Pinpoint the cell where the given text exists, returning its (X, Y) midpoint coordinate. 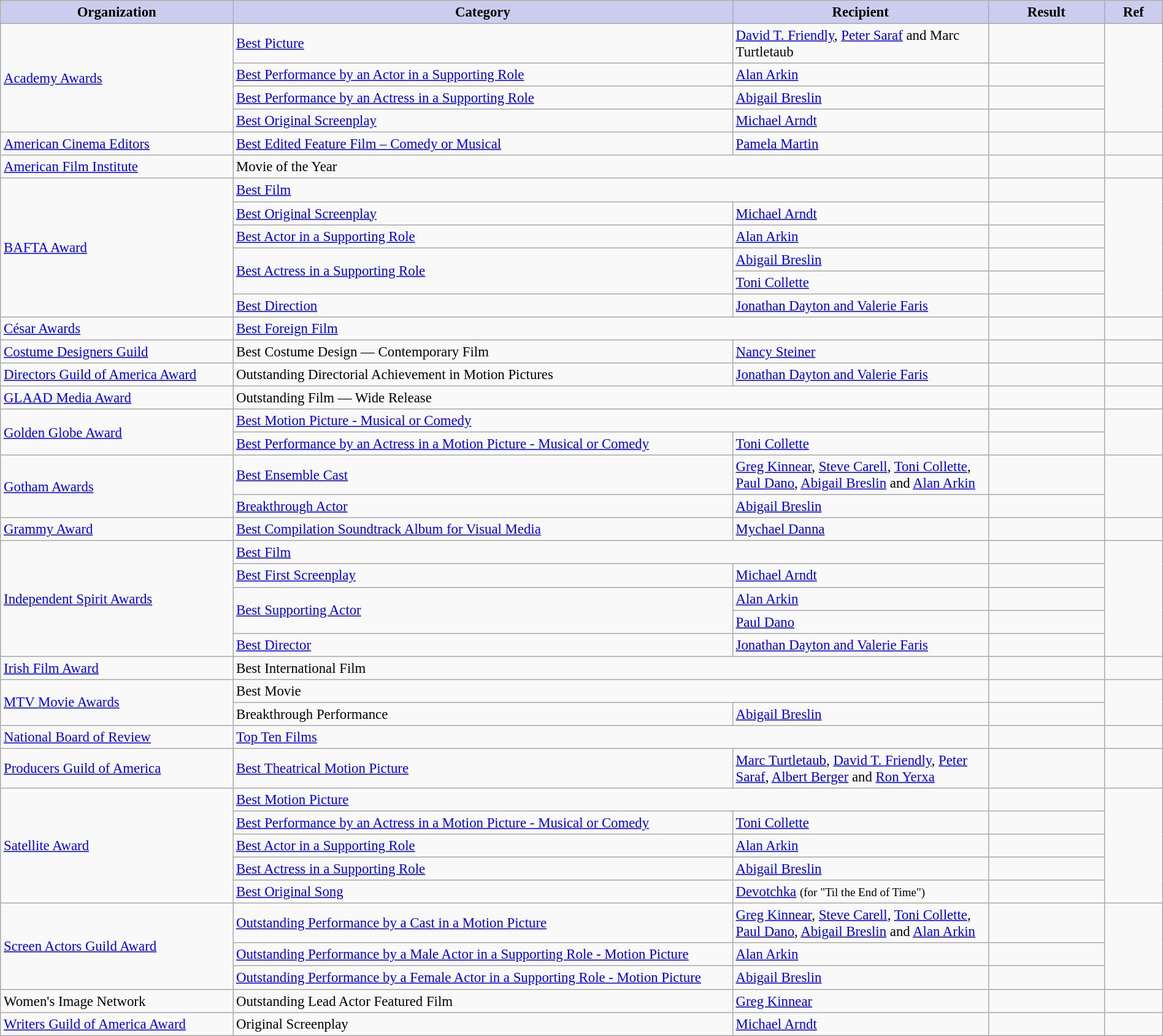
Costume Designers Guild (117, 351)
Best Performance by an Actress in a Supporting Role (483, 98)
Recipient (860, 12)
Outstanding Performance by a Female Actor in a Supporting Role - Motion Picture (483, 978)
National Board of Review (117, 737)
Original Screenplay (483, 1024)
David T. Friendly, Peter Saraf and Marc Turtletaub (860, 44)
American Film Institute (117, 167)
Best Costume Design — Contemporary Film (483, 351)
Ref (1134, 12)
Producers Guild of America (117, 768)
Best Motion Picture - Musical or Comedy (611, 421)
Best Direction (483, 305)
Movie of the Year (611, 167)
Nancy Steiner (860, 351)
Breakthrough Performance (483, 714)
Outstanding Film — Wide Release (611, 397)
Organization (117, 12)
Gotham Awards (117, 486)
Outstanding Lead Actor Featured Film (483, 1001)
Result (1046, 12)
Best Performance by an Actor in a Supporting Role (483, 75)
Best Supporting Actor (483, 610)
Directors Guild of America Award (117, 375)
Grammy Award (117, 529)
Independent Spirit Awards (117, 599)
Best Theatrical Motion Picture (483, 768)
Writers Guild of America Award (117, 1024)
Marc Turtletaub, David T. Friendly, Peter Saraf, Albert Berger and Ron Yerxa (860, 768)
Best Foreign Film (611, 329)
Devotchka (for "Til the End of Time") (860, 892)
Best Original Song (483, 892)
Golden Globe Award (117, 432)
Outstanding Performance by a Male Actor in a Supporting Role - Motion Picture (483, 955)
Top Ten Films (611, 737)
Breakthrough Actor (483, 507)
Category (483, 12)
Best Compilation Soundtrack Album for Visual Media (483, 529)
Greg Kinnear (860, 1001)
Best International Film (611, 668)
Mychael Danna (860, 529)
Paul Dano (860, 622)
MTV Movie Awards (117, 703)
Women's Image Network (117, 1001)
César Awards (117, 329)
Irish Film Award (117, 668)
Academy Awards (117, 79)
GLAAD Media Award (117, 397)
Best First Screenplay (483, 576)
Pamela Martin (860, 144)
Best Edited Feature Film – Comedy or Musical (483, 144)
Best Picture (483, 44)
Satellite Award (117, 846)
Outstanding Directorial Achievement in Motion Pictures (483, 375)
American Cinema Editors (117, 144)
Best Director (483, 645)
Best Movie (611, 691)
Best Motion Picture (611, 800)
Best Ensemble Cast (483, 475)
BAFTA Award (117, 248)
Outstanding Performance by a Cast in a Motion Picture (483, 924)
Screen Actors Guild Award (117, 946)
